Pinpoint the cell where the given text exists, returning its (X, Y) midpoint coordinate. 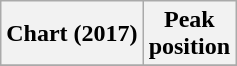
Chart (2017) (72, 34)
Peak position (189, 34)
